Locate the cell with the specified text and output its (X, Y) center coordinate. 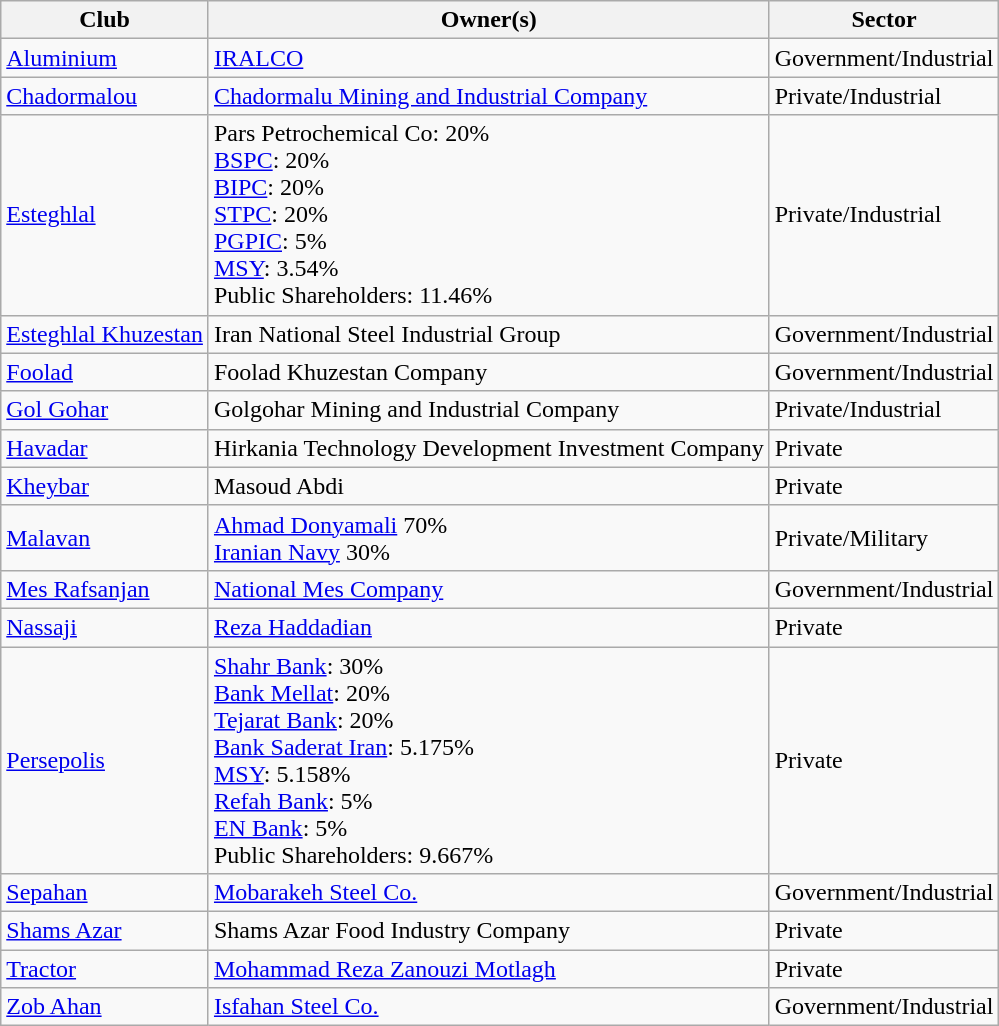
Golgohar Mining and Industrial Company (488, 410)
Tractor (105, 969)
IRALCO (488, 58)
Esteghlal (105, 215)
Shahr Bank: 30%Bank Mellat: 20%Tejarat Bank: 20%Bank Saderat Iran: 5.175%MSY: 5.158% Refah Bank: 5%EN Bank: 5%Public Shareholders: 9.667% (488, 760)
Esteghlal Khuzestan (105, 334)
Isfahan Steel Co. (488, 1007)
Foolad (105, 372)
Havadar (105, 448)
Kheybar (105, 486)
Mohammad Reza Zanouzi Motlagh (488, 969)
Zob Ahan (105, 1007)
National Mes Company (488, 589)
Foolad Khuzestan Company (488, 372)
Gol Gohar (105, 410)
Ahmad Donyamali 70%Iranian Navy 30% (488, 538)
Malavan (105, 538)
Chadormalu Mining and Industrial Company (488, 96)
Mes Rafsanjan (105, 589)
Owner(s) (488, 20)
Aluminium (105, 58)
Mobarakeh Steel Co. (488, 893)
Reza Haddadian (488, 627)
Nassaji (105, 627)
Persepolis (105, 760)
Club (105, 20)
Chadormalou (105, 96)
Shams Azar Food Industry Company (488, 931)
Sepahan (105, 893)
Hirkania Technology Development Investment Company (488, 448)
Private/Military (884, 538)
Shams Azar (105, 931)
Sector (884, 20)
Masoud Abdi (488, 486)
Iran National Steel Industrial Group (488, 334)
Pars Petrochemical Co: 20%BSPC: 20%BIPC: 20%STPC: 20%PGPIC: 5%MSY: 3.54% Public Shareholders: 11.46% (488, 215)
